Locate the cell with the specified text and output its [x, y] center coordinate. 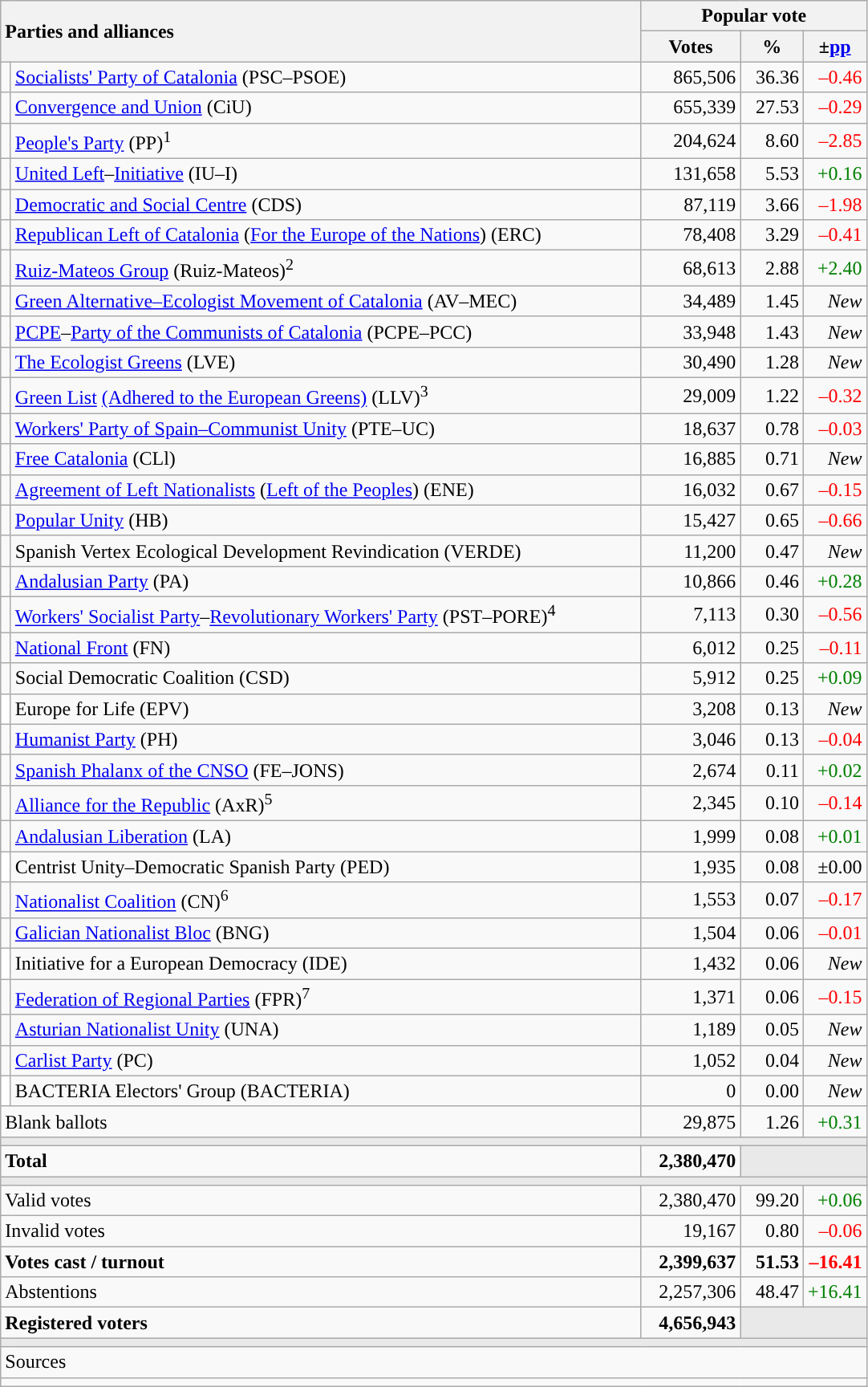
Andalusian Liberation (LA) [326, 836]
Green Alternative–Ecologist Movement of Catalonia (AV–MEC) [326, 301]
0.65 [772, 520]
People's Party (PP)1 [326, 141]
2,674 [691, 770]
68,613 [691, 268]
Democratic and Social Centre (CDS) [326, 205]
3.66 [772, 205]
0.47 [772, 551]
5,912 [691, 678]
51.53 [772, 1262]
Valid votes [321, 1201]
+0.31 [834, 1121]
–0.41 [834, 235]
Nationalist Coalition (CN)6 [326, 901]
Socialists' Party of Catalonia (PSC–PSOE) [326, 77]
–0.66 [834, 520]
1.28 [772, 362]
0.80 [772, 1231]
8.60 [772, 141]
Social Democratic Coalition (CSD) [326, 678]
4,656,943 [691, 1323]
–16.41 [834, 1262]
Asturian Nationalist Unity (UNA) [326, 1030]
3,208 [691, 709]
16,885 [691, 459]
+0.01 [834, 836]
87,119 [691, 205]
–0.17 [834, 901]
1,189 [691, 1030]
–0.01 [834, 933]
29,009 [691, 395]
99.20 [772, 1201]
34,489 [691, 301]
10,866 [691, 581]
3,046 [691, 739]
Popular vote [754, 16]
–0.14 [834, 803]
0 [691, 1091]
±0.00 [834, 867]
7,113 [691, 615]
–0.03 [834, 429]
18,637 [691, 429]
0.10 [772, 803]
0.78 [772, 429]
655,339 [691, 108]
19,167 [691, 1231]
0.67 [772, 490]
1,935 [691, 867]
Republican Left of Catalonia (For the Europe of the Nations) (ERC) [326, 235]
Centrist Unity–Democratic Spanish Party (PED) [326, 867]
+2.40 [834, 268]
0.30 [772, 615]
Abstentions [321, 1292]
204,624 [691, 141]
+16.41 [834, 1292]
Spanish Vertex Ecological Development Revindication (VERDE) [326, 551]
Blank ballots [321, 1121]
36.36 [772, 77]
BACTERIA Electors' Group (BACTERIA) [326, 1091]
2,257,306 [691, 1292]
0.46 [772, 581]
Ruiz-Mateos Group (Ruiz-Mateos)2 [326, 268]
11,200 [691, 551]
Workers' Party of Spain–Communist Unity (PTE–UC) [326, 429]
29,875 [691, 1121]
0.07 [772, 901]
Carlist Party (PC) [326, 1060]
+0.28 [834, 581]
Total [321, 1161]
1,504 [691, 933]
1,052 [691, 1060]
+0.02 [834, 770]
Galician Nationalist Bloc (BNG) [326, 933]
78,408 [691, 235]
16,032 [691, 490]
5.53 [772, 174]
0.00 [772, 1091]
30,490 [691, 362]
–0.04 [834, 739]
2,345 [691, 803]
1.45 [772, 301]
1,371 [691, 997]
3.29 [772, 235]
1,999 [691, 836]
1.43 [772, 331]
6,012 [691, 648]
–0.46 [834, 77]
27.53 [772, 108]
Initiative for a European Democracy (IDE) [326, 964]
Spanish Phalanx of the CNSO (FE–JONS) [326, 770]
Popular Unity (HB) [326, 520]
+0.06 [834, 1201]
Parties and alliances [321, 31]
1.26 [772, 1121]
48.47 [772, 1292]
Free Catalonia (CLl) [326, 459]
1.22 [772, 395]
0.05 [772, 1030]
National Front (FN) [326, 648]
33,948 [691, 331]
–0.32 [834, 395]
Registered voters [321, 1323]
Andalusian Party (PA) [326, 581]
Agreement of Left Nationalists (Left of the Peoples) (ENE) [326, 490]
Votes cast / turnout [321, 1262]
–2.85 [834, 141]
PCPE–Party of the Communists of Catalonia (PCPE–PCC) [326, 331]
2,399,637 [691, 1262]
1,553 [691, 901]
0.11 [772, 770]
0.71 [772, 459]
15,427 [691, 520]
–1.98 [834, 205]
Europe for Life (EPV) [326, 709]
Votes [691, 47]
Humanist Party (PH) [326, 739]
131,658 [691, 174]
0.04 [772, 1060]
United Left–Initiative (IU–I) [326, 174]
Convergence and Union (CiU) [326, 108]
1,432 [691, 964]
Sources [433, 1362]
Green List (Adhered to the European Greens) (LLV)3 [326, 395]
Federation of Regional Parties (FPR)7 [326, 997]
Invalid votes [321, 1231]
+0.16 [834, 174]
2.88 [772, 268]
Alliance for the Republic (AxR)5 [326, 803]
–0.56 [834, 615]
865,506 [691, 77]
% [772, 47]
±pp [834, 47]
+0.09 [834, 678]
–0.29 [834, 108]
Workers' Socialist Party–Revolutionary Workers' Party (PST–PORE)4 [326, 615]
–0.06 [834, 1231]
–0.11 [834, 648]
The Ecologist Greens (LVE) [326, 362]
